Capture the cell that displays the provided text and extract its (X, Y) central coordinate. 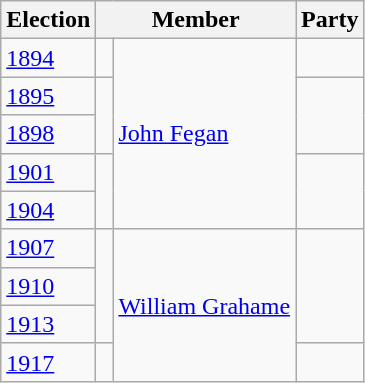
Election (48, 20)
1904 (48, 210)
1913 (48, 324)
John Fegan (204, 134)
1910 (48, 286)
1901 (48, 172)
1907 (48, 248)
Party (330, 20)
1894 (48, 58)
1917 (48, 362)
William Grahame (204, 305)
Member (196, 20)
1898 (48, 134)
1895 (48, 96)
